Capture the cell that displays the provided text and extract its [x, y] central coordinate. 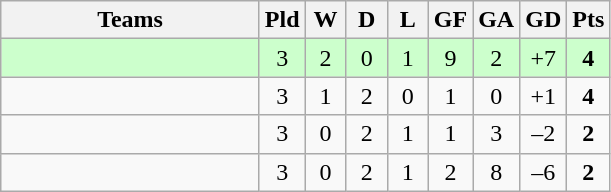
W [326, 20]
GF [450, 20]
–2 [544, 134]
8 [496, 172]
D [366, 20]
+1 [544, 96]
9 [450, 58]
Pld [282, 20]
Pts [588, 20]
GD [544, 20]
–6 [544, 172]
Teams [130, 20]
GA [496, 20]
L [408, 20]
+7 [544, 58]
